Identify which cell holds the provided text, then report its [x, y] central coordinate. 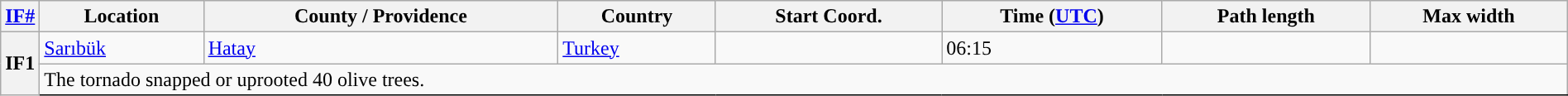
06:15 [1052, 48]
IF1 [20, 64]
Max width [1469, 17]
Turkey [637, 48]
Path length [1266, 17]
Sarıbük [122, 48]
Location [122, 17]
IF# [20, 17]
Hatay [380, 48]
Time (UTC) [1052, 17]
County / Providence [380, 17]
The tornado snapped or uprooted 40 olive trees. [804, 79]
Country [637, 17]
Start Coord. [829, 17]
